Detect which cell encompasses the target text, then output its [x, y] center coordinate. 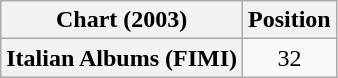
Italian Albums (FIMI) [122, 58]
Chart (2003) [122, 20]
Position [290, 20]
32 [290, 58]
